Return [x, y] of the center of cell containing provided text 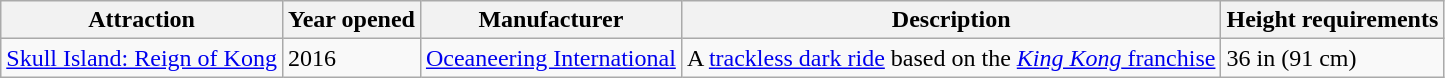
A trackless dark ride based on the King Kong franchise [951, 58]
Attraction [142, 20]
36 in (91 cm) [1332, 58]
Manufacturer [550, 20]
Year opened [351, 20]
Skull Island: Reign of Kong [142, 58]
Description [951, 20]
Height requirements [1332, 20]
2016 [351, 58]
Oceaneering International [550, 58]
